Return (X, Y) of the center of cell containing provided text 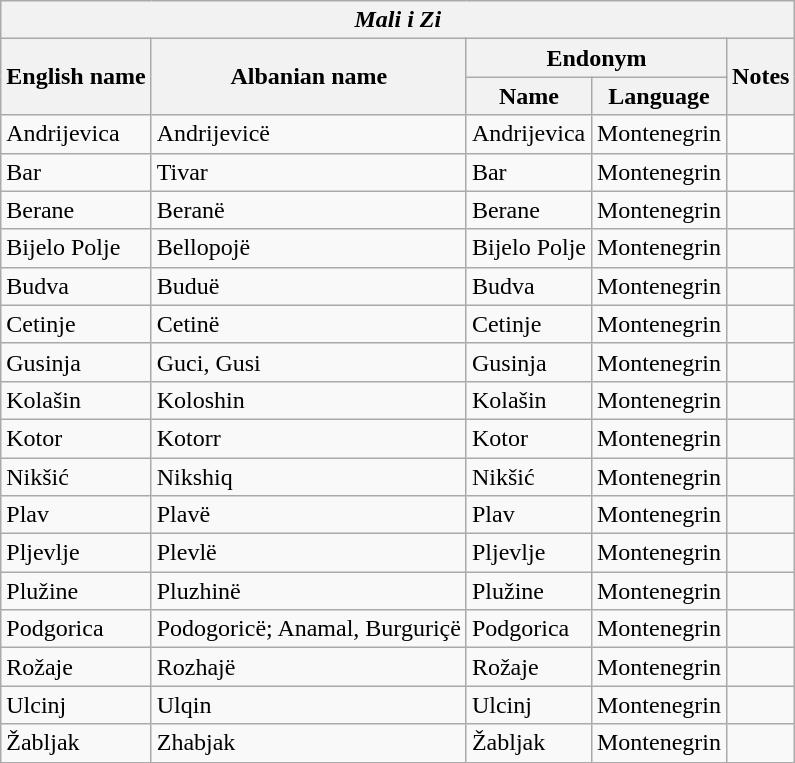
Buduë (308, 286)
Mali i Zi (398, 20)
Albanian name (308, 77)
Endonym (596, 58)
Zhabjak (308, 743)
Guci, Gusi (308, 362)
Pluzhinë (308, 591)
Podogoricë; Anamal, Burguriçë (308, 629)
Plevlë (308, 553)
Notes (761, 77)
Nikshiq (308, 477)
Koloshin (308, 400)
Beranë (308, 210)
Plavë (308, 515)
Ulqin (308, 705)
Andrijevicë (308, 134)
Name (528, 96)
Language (658, 96)
Kotorr (308, 438)
Rozhajë (308, 667)
English name (76, 77)
Cetinë (308, 324)
Tivar (308, 172)
Bellopojë (308, 248)
